Find where the given text appears and provide that cell's center as [x, y] coordinate. 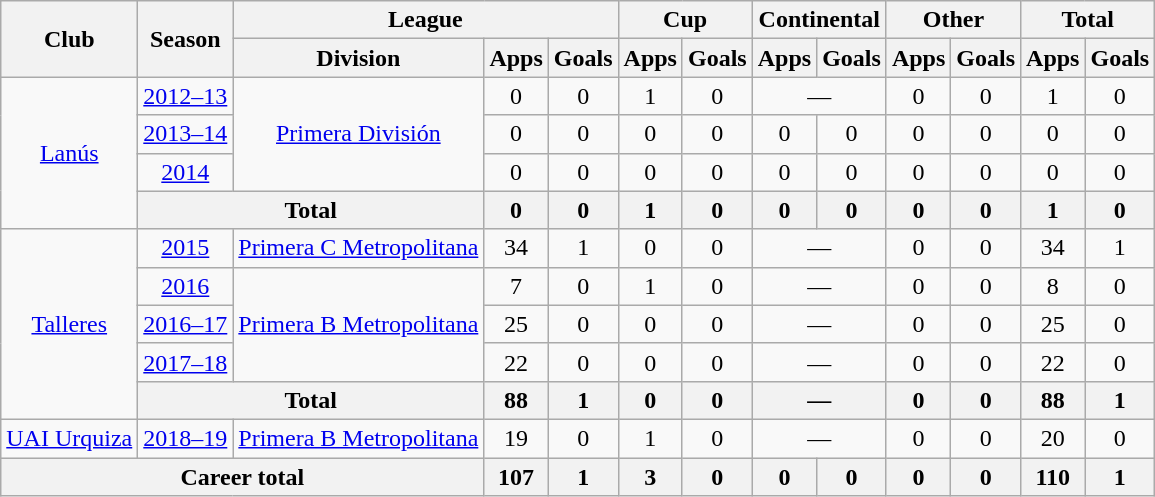
Season [186, 39]
2013–14 [186, 134]
20 [1053, 438]
Lanús [70, 153]
Talleres [70, 324]
19 [516, 438]
Club [70, 39]
7 [516, 286]
Continental [819, 20]
Division [358, 58]
Cup [685, 20]
2017–18 [186, 362]
2015 [186, 248]
3 [650, 477]
Career total [242, 477]
110 [1053, 477]
2014 [186, 172]
League [426, 20]
UAI Urquiza [70, 438]
2018–19 [186, 438]
Primera C Metropolitana [358, 248]
2016–17 [186, 324]
107 [516, 477]
Other [953, 20]
8 [1053, 286]
Primera División [358, 134]
2016 [186, 286]
2012–13 [186, 96]
